Identify which cell holds the provided text, then report its [x, y] central coordinate. 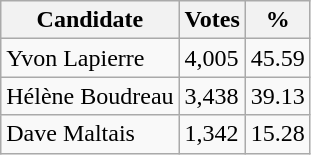
Votes [212, 20]
4,005 [212, 58]
3,438 [212, 96]
Dave Maltais [90, 134]
% [278, 20]
1,342 [212, 134]
Yvon Lapierre [90, 58]
39.13 [278, 96]
15.28 [278, 134]
Hélène Boudreau [90, 96]
Candidate [90, 20]
45.59 [278, 58]
